Scan for the cell matching the given text and deliver its [x, y] coordinate at center. 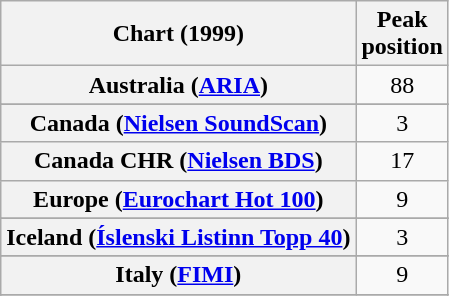
Iceland (Íslenski Listinn Topp 40) [178, 237]
Peakposition [402, 34]
Canada CHR (Nielsen BDS) [178, 161]
Canada (Nielsen SoundScan) [178, 123]
Italy (FIMI) [178, 275]
Chart (1999) [178, 34]
Europe (Eurochart Hot 100) [178, 199]
Australia (ARIA) [178, 85]
88 [402, 85]
17 [402, 161]
